Determine the (X, Y) coordinate at the center of the cell enclosing the given text.  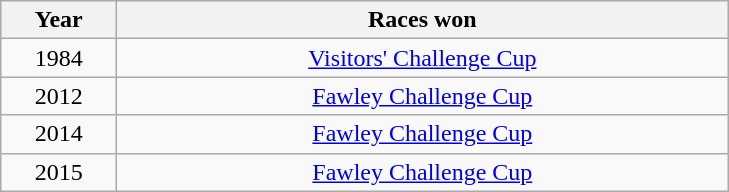
Year (59, 20)
Races won (422, 20)
1984 (59, 58)
Visitors' Challenge Cup (422, 58)
2015 (59, 172)
2012 (59, 96)
2014 (59, 134)
